Capture the cell that displays the provided text and extract its (X, Y) central coordinate. 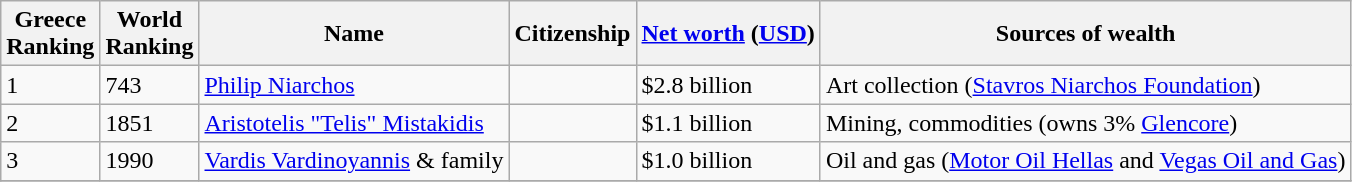
Philip Niarchos (354, 85)
World Ranking (150, 34)
Name (354, 34)
Greece Ranking (50, 34)
$2.8 billion (728, 85)
Art collection (Stavros Niarchos Foundation) (1086, 85)
2 (50, 123)
743 (150, 85)
Aristotelis "Telis" Mistakidis (354, 123)
Mining, commodities (owns 3% Glencore) (1086, 123)
Vardis Vardinoyannis & family (354, 161)
$1.0 billion (728, 161)
3 (50, 161)
Oil and gas (Motor Oil Hellas and Vegas Oil and Gas) (1086, 161)
1851 (150, 123)
Net worth (USD) (728, 34)
1990 (150, 161)
Sources of wealth (1086, 34)
1 (50, 85)
Citizenship (572, 34)
$1.1 billion (728, 123)
